Find where the given text appears and provide that cell's center as [X, Y] coordinate. 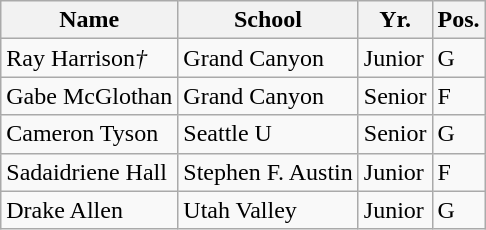
Utah Valley [268, 210]
Gabe McGlothan [90, 96]
Pos. [458, 20]
Cameron Tyson [90, 134]
Seattle U [268, 134]
School [268, 20]
Yr. [395, 20]
Name [90, 20]
Drake Allen [90, 210]
Ray Harrison† [90, 58]
Sadaidriene Hall [90, 172]
Stephen F. Austin [268, 172]
